Search for the cell housing the specified text and yield its (X, Y) center coordinate. 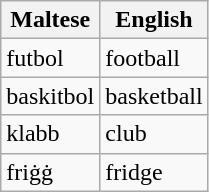
klabb (50, 134)
basketball (154, 96)
Maltese (50, 20)
club (154, 134)
football (154, 58)
friġġ (50, 172)
futbol (50, 58)
fridge (154, 172)
English (154, 20)
baskitbol (50, 96)
